Provide the (x, y) coordinate of the cell's center where the given text is located.  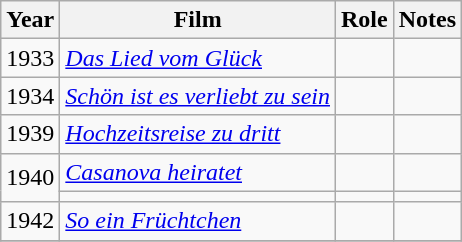
So ein Früchtchen (198, 221)
1934 (30, 96)
Schön ist es verliebt zu sein (198, 96)
Film (198, 20)
Year (30, 20)
1933 (30, 58)
Das Lied vom Glück (198, 58)
1942 (30, 221)
1940 (30, 178)
Notes (427, 20)
Casanova heiratet (198, 172)
Role (365, 20)
Hochzeitsreise zu dritt (198, 134)
1939 (30, 134)
